Return [x, y] of the center of cell containing provided text 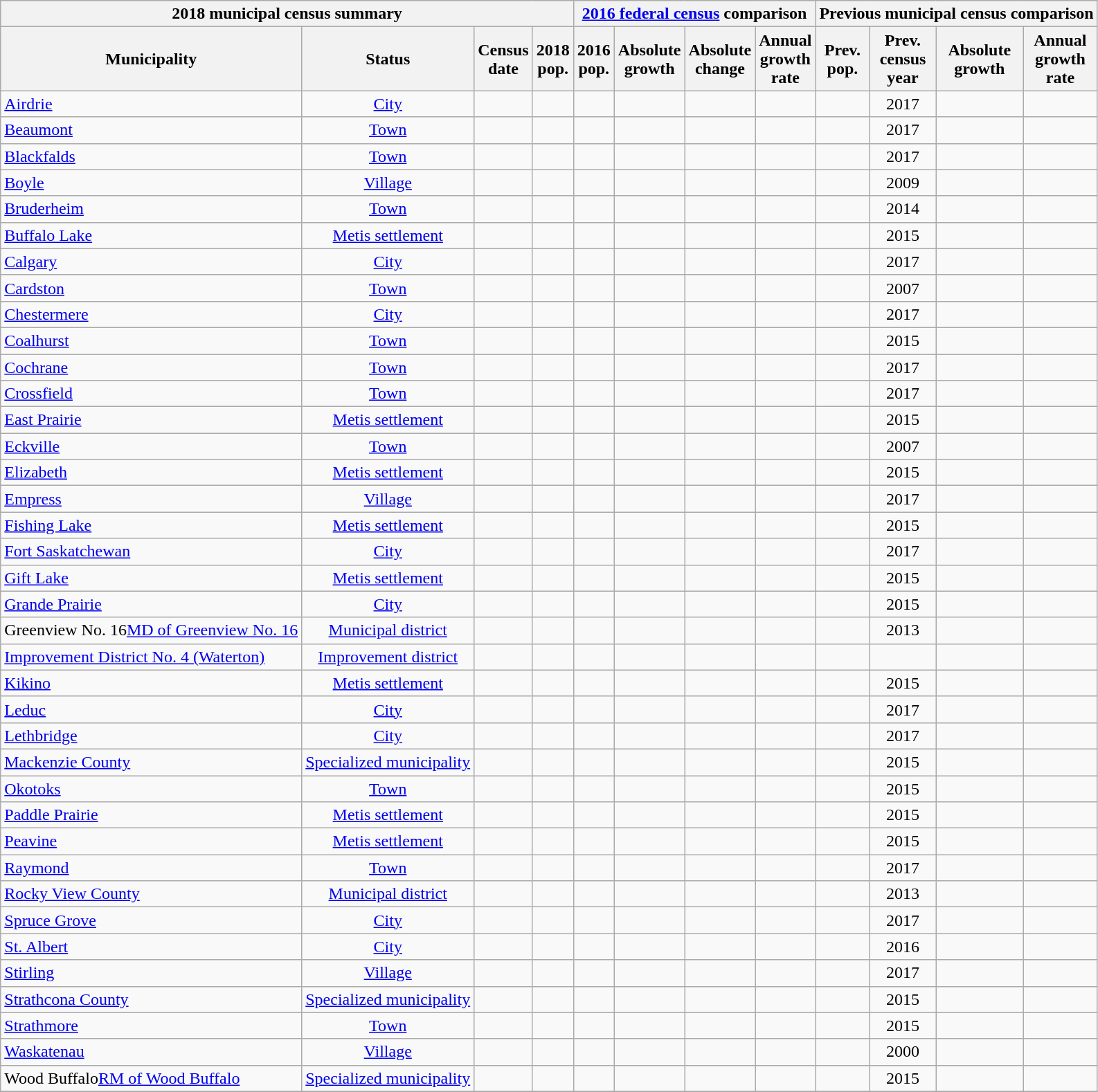
Raymond [151, 868]
Grande Prairie [151, 604]
Stirling [151, 973]
Gift Lake [151, 578]
Wood BuffaloRM of Wood Buffalo [151, 1078]
2016pop. [594, 59]
Status [388, 59]
East Prairie [151, 420]
Cochrane [151, 367]
Prev.pop. [843, 59]
Spruce Grove [151, 920]
Strathmore [151, 1026]
2018pop. [552, 59]
Prev.censusyear [903, 59]
Coalhurst [151, 340]
Calgary [151, 262]
Fort Saskatchewan [151, 552]
Kikino [151, 683]
Municipality [151, 59]
Mackenzie County [151, 762]
Elizabeth [151, 473]
2000 [903, 1052]
Peavine [151, 841]
Empress [151, 499]
Eckville [151, 446]
Blackfalds [151, 156]
Censusdate [503, 59]
Waskatenau [151, 1052]
Leduc [151, 709]
Cardston [151, 288]
Airdrie [151, 104]
St. Albert [151, 947]
Crossfield [151, 394]
Previous municipal census comparison [957, 14]
Paddle Prairie [151, 815]
Greenview No. 16MD of Greenview No. 16 [151, 630]
Absolutechange [720, 59]
Strathcona County [151, 999]
Chestermere [151, 314]
Okotoks [151, 788]
2014 [903, 209]
2016 federal census comparison [694, 14]
Improvement district [388, 657]
Boyle [151, 183]
Buffalo Lake [151, 235]
Improvement District No. 4 (Waterton) [151, 657]
Lethbridge [151, 736]
Beaumont [151, 130]
2016 [903, 947]
Rocky View County [151, 894]
Fishing Lake [151, 525]
2009 [903, 183]
2018 municipal census summary [287, 14]
Bruderheim [151, 209]
